Search for the cell housing the specified text and yield its (x, y) center coordinate. 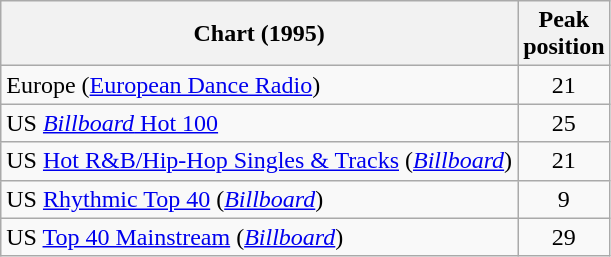
Chart (1995) (260, 34)
US Billboard Hot 100 (260, 123)
9 (564, 199)
Peakposition (564, 34)
Europe (European Dance Radio) (260, 85)
US Top 40 Mainstream (Billboard) (260, 237)
US Rhythmic Top 40 (Billboard) (260, 199)
25 (564, 123)
US Hot R&B/Hip-Hop Singles & Tracks (Billboard) (260, 161)
29 (564, 237)
